Determine the [x, y] coordinate at the center of the cell enclosing the given text.  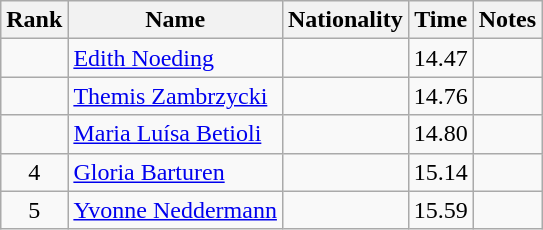
Nationality [345, 20]
Time [440, 20]
5 [34, 210]
14.47 [440, 58]
14.76 [440, 96]
15.59 [440, 210]
Edith Noeding [176, 58]
Yvonne Neddermann [176, 210]
Name [176, 20]
Themis Zambrzycki [176, 96]
14.80 [440, 134]
15.14 [440, 172]
Gloria Barturen [176, 172]
Rank [34, 20]
4 [34, 172]
Notes [507, 20]
Maria Luísa Betioli [176, 134]
